Return the (x, y) coordinate for the center point of the cell that contains the specified text.  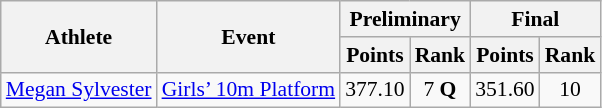
Athlete (79, 36)
351.60 (504, 90)
Megan Sylvester (79, 90)
7 Q (440, 90)
Preliminary (405, 19)
377.10 (374, 90)
10 (570, 90)
Event (249, 36)
Girls’ 10m Platform (249, 90)
Final (535, 19)
